For the text-containing cell, return its midpoint in (x, y) coordinate format. 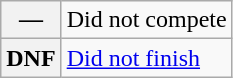
Did not compete (146, 20)
Did not finish (146, 58)
DNF (31, 58)
— (31, 20)
